Provide the (x, y) coordinate of the cell's center where the given text is located.  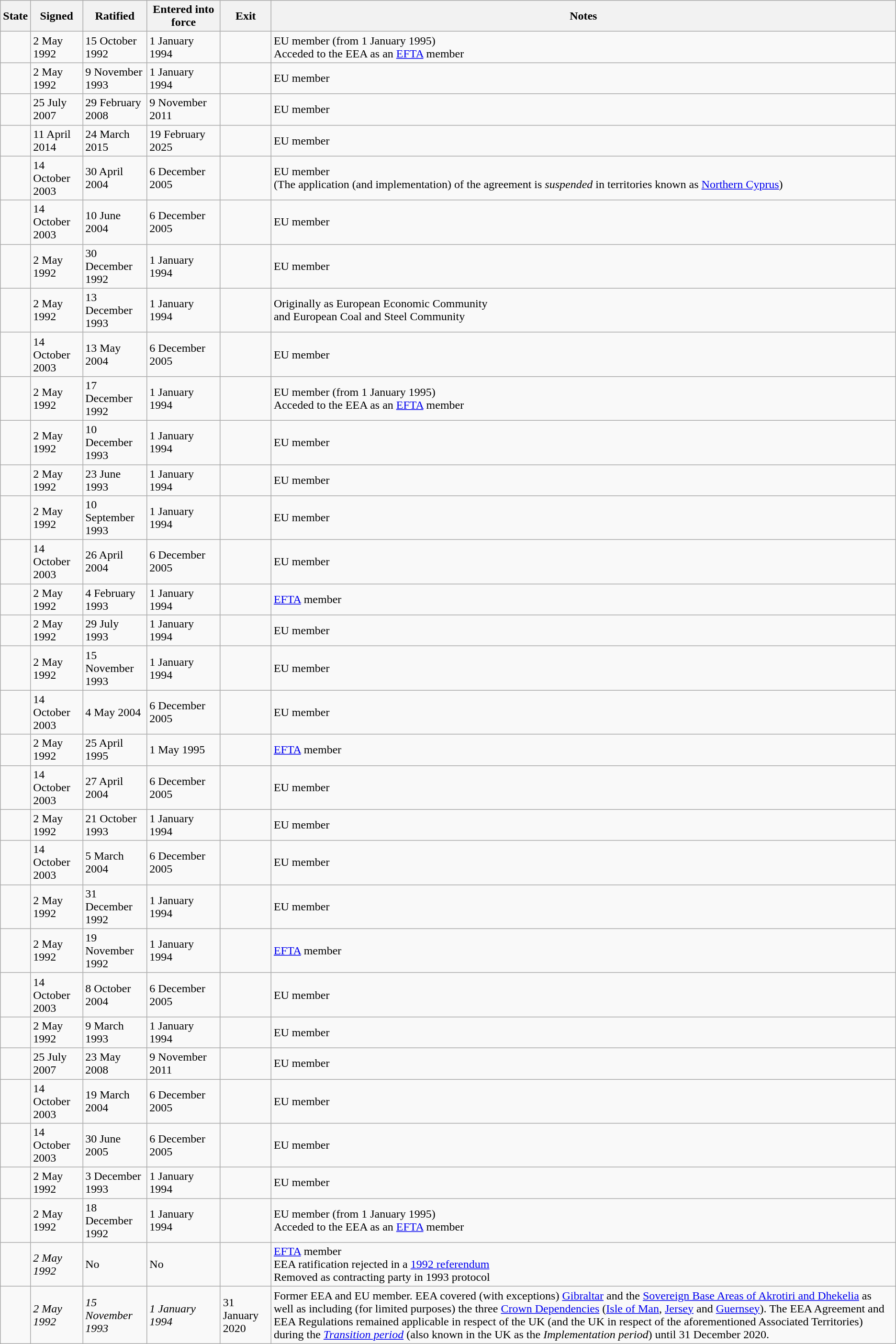
8 October 2004 (115, 995)
21 October 1993 (115, 825)
25 April 1995 (115, 750)
30 December 1992 (115, 266)
3 December 1993 (115, 1183)
10 September 1993 (115, 518)
23 June 1993 (115, 480)
State (15, 16)
18 December 1992 (115, 1221)
23 May 2008 (115, 1064)
EU member(The application (and implementation) of the agreement is suspended in territories known as Northern Cyprus) (583, 178)
9 November 1993 (115, 78)
10 June 2004 (115, 222)
Entered into force (184, 16)
31 January 2020 (246, 1315)
10 December 1993 (115, 442)
24 March 2015 (115, 141)
27 April 2004 (115, 787)
1 May 1995 (184, 750)
26 April 2004 (115, 562)
29 July 1993 (115, 631)
5 March 2004 (115, 862)
17 December 1992 (115, 398)
4 February 1993 (115, 599)
Exit (246, 16)
Originally as European Economic Communityand European Coal and Steel Community (583, 310)
EFTA memberEEA ratification rejected in a 1992 referendumRemoved as contracting party in 1993 protocol (583, 1265)
9 March 1993 (115, 1032)
19 March 2004 (115, 1101)
Notes (583, 16)
31 December 1992 (115, 907)
30 June 2005 (115, 1145)
4 May 2004 (115, 712)
Ratified (115, 16)
15 October 1992 (115, 47)
Signed (56, 16)
19 February 2025 (184, 141)
19 November 1992 (115, 951)
30 April 2004 (115, 178)
13 December 1993 (115, 310)
11 April 2014 (56, 141)
29 February 2008 (115, 109)
13 May 2004 (115, 354)
